Return the (X, Y) coordinate for the center point of the cell that contains the specified text.  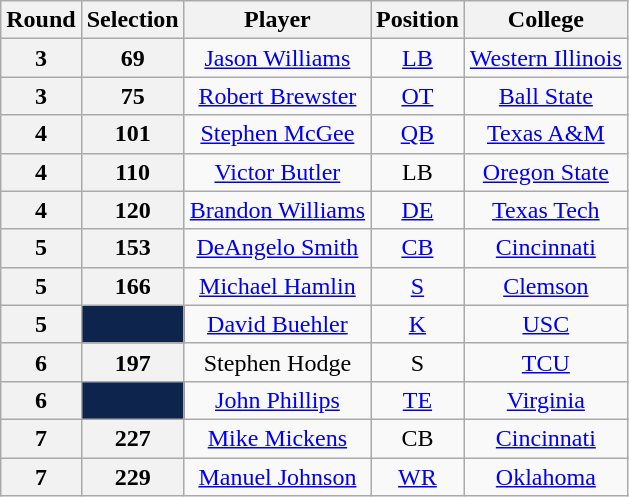
229 (132, 477)
Ball State (546, 96)
TCU (546, 362)
Stephen McGee (277, 134)
166 (132, 286)
Texas Tech (546, 210)
Oregon State (546, 172)
TE (418, 400)
153 (132, 248)
227 (132, 438)
Brandon Williams (277, 210)
Clemson (546, 286)
Selection (132, 20)
DeAngelo Smith (277, 248)
John Phillips (277, 400)
QB (418, 134)
110 (132, 172)
Virginia (546, 400)
197 (132, 362)
K (418, 324)
WR (418, 477)
120 (132, 210)
Jason Williams (277, 58)
Victor Butler (277, 172)
75 (132, 96)
USC (546, 324)
OT (418, 96)
Manuel Johnson (277, 477)
Oklahoma (546, 477)
Western Illinois (546, 58)
101 (132, 134)
Round (41, 20)
Michael Hamlin (277, 286)
Texas A&M (546, 134)
College (546, 20)
69 (132, 58)
Robert Brewster (277, 96)
DE (418, 210)
David Buehler (277, 324)
Position (418, 20)
Stephen Hodge (277, 362)
Player (277, 20)
Mike Mickens (277, 438)
